For the text-containing cell, return its midpoint in [X, Y] coordinate format. 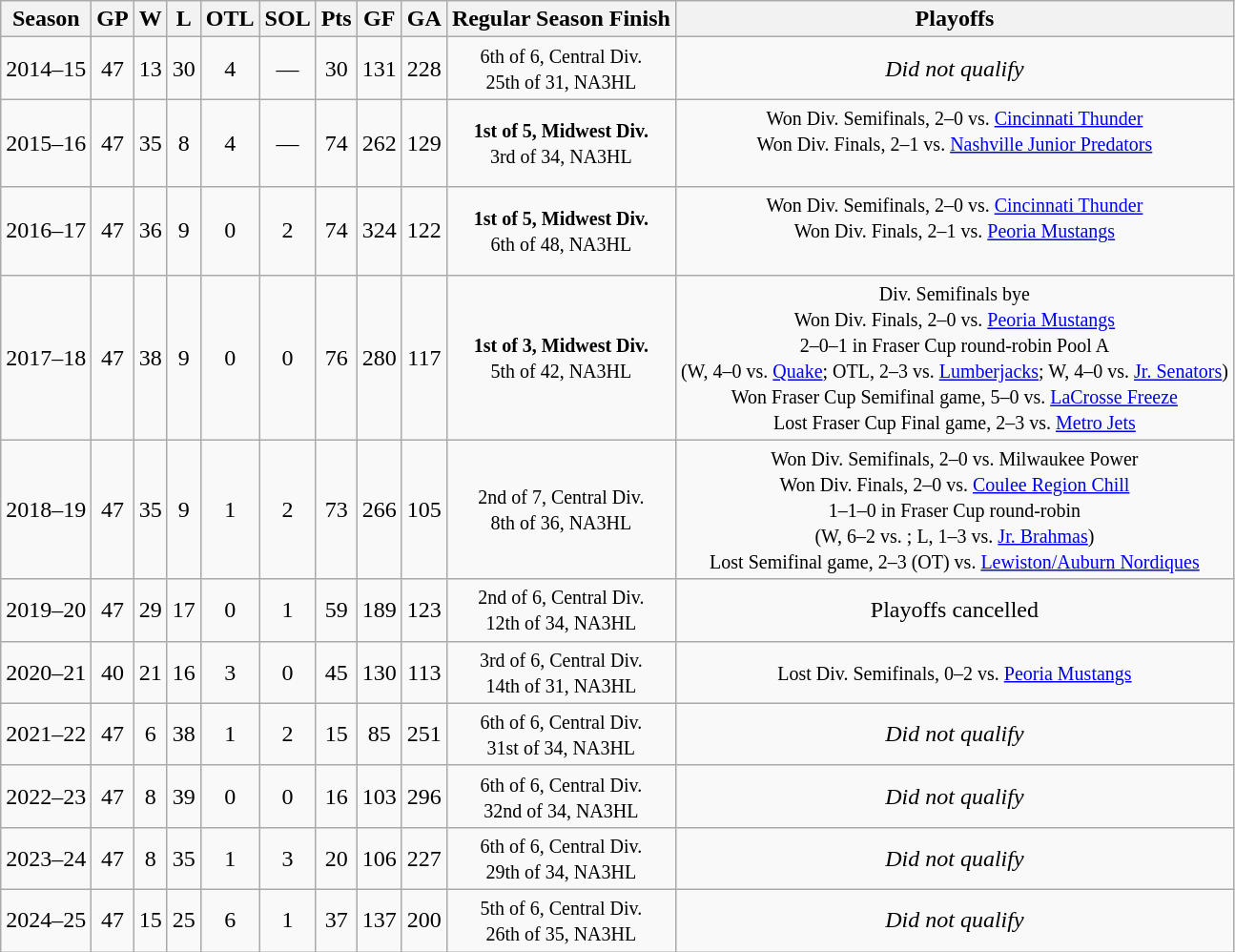
Lost Div. Semifinals, 0–2 vs. Peoria Mustangs [954, 672]
85 [380, 735]
17 [183, 611]
2022–23 [46, 796]
1st of 5, Midwest Div.6th of 48, NA3HL [561, 231]
251 [423, 735]
200 [423, 920]
SOL [288, 19]
Season [46, 19]
21 [151, 672]
296 [423, 796]
2019–20 [46, 611]
6th of 6, Central Div.25th of 31, NA3HL [561, 69]
189 [380, 611]
2014–15 [46, 69]
25 [183, 920]
39 [183, 796]
105 [423, 509]
2024–25 [46, 920]
262 [380, 143]
29 [151, 611]
227 [423, 859]
76 [336, 357]
5th of 6, Central Div.26th of 35, NA3HL [561, 920]
131 [380, 69]
1st of 3, Midwest Div.5th of 42, NA3HL [561, 357]
228 [423, 69]
2023–24 [46, 859]
36 [151, 231]
2nd of 6, Central Div.12th of 34, NA3HL [561, 611]
OTL [230, 19]
6th of 6, Central Div.32nd of 34, NA3HL [561, 796]
3rd of 6, Central Div.14th of 31, NA3HL [561, 672]
Regular Season Finish [561, 19]
37 [336, 920]
2nd of 7, Central Div.8th of 36, NA3HL [561, 509]
6th of 6, Central Div.29th of 34, NA3HL [561, 859]
2017–18 [46, 357]
122 [423, 231]
Playoffs [954, 19]
Won Div. Semifinals, 2–0 vs. Cincinnati ThunderWon Div. Finals, 2–1 vs. Peoria Mustangs [954, 231]
2021–22 [46, 735]
266 [380, 509]
129 [423, 143]
45 [336, 672]
GF [380, 19]
130 [380, 672]
137 [380, 920]
GA [423, 19]
1st of 5, Midwest Div.3rd of 34, NA3HL [561, 143]
Pts [336, 19]
6th of 6, Central Div.31st of 34, NA3HL [561, 735]
20 [336, 859]
106 [380, 859]
73 [336, 509]
113 [423, 672]
324 [380, 231]
13 [151, 69]
2018–19 [46, 509]
103 [380, 796]
Won Div. Semifinals, 2–0 vs. Cincinnati ThunderWon Div. Finals, 2–1 vs. Nashville Junior Predators [954, 143]
W [151, 19]
40 [113, 672]
123 [423, 611]
280 [380, 357]
59 [336, 611]
Playoffs cancelled [954, 611]
L [183, 19]
2020–21 [46, 672]
2016–17 [46, 231]
2015–16 [46, 143]
117 [423, 357]
GP [113, 19]
